Find where the given text appears and provide that cell's center as [x, y] coordinate. 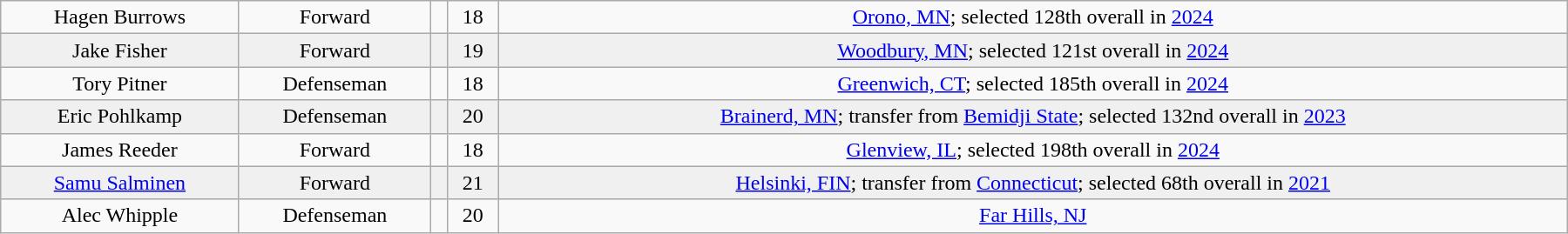
Eric Pohlkamp [120, 117]
Jake Fisher [120, 50]
19 [472, 50]
21 [472, 183]
Helsinki, FIN; transfer from Connecticut; selected 68th overall in 2021 [1033, 183]
Orono, MN; selected 128th overall in 2024 [1033, 17]
Samu Salminen [120, 183]
Greenwich, CT; selected 185th overall in 2024 [1033, 84]
James Reeder [120, 150]
Tory Pitner [120, 84]
Woodbury, MN; selected 121st overall in 2024 [1033, 50]
Brainerd, MN; transfer from Bemidji State; selected 132nd overall in 2023 [1033, 117]
Alec Whipple [120, 216]
Hagen Burrows [120, 17]
Glenview, IL; selected 198th overall in 2024 [1033, 150]
Far Hills, NJ [1033, 216]
